Scan for the cell matching the given text and deliver its [X, Y] coordinate at center. 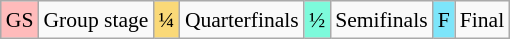
½ [317, 20]
F [444, 20]
GS [20, 20]
¼ [166, 20]
Semifinals [381, 20]
Final [482, 20]
Group stage [96, 20]
Quarterfinals [242, 20]
